Capture the cell that displays the provided text and extract its (X, Y) central coordinate. 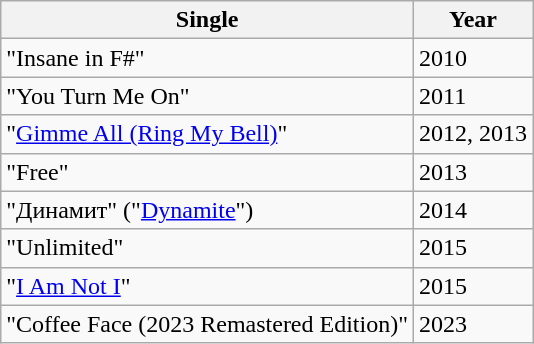
"Insane in F#" (208, 58)
Single (208, 20)
2013 (474, 172)
2014 (474, 210)
"Coffee Face (2023 Remastered Edition)" (208, 324)
"You Turn Me On" (208, 96)
2011 (474, 96)
"Unlimited" (208, 248)
2012, 2013 (474, 134)
"I Am Not I" (208, 286)
"Динамит" ("Dynamite") (208, 210)
2010 (474, 58)
2023 (474, 324)
Year (474, 20)
"Gimme All (Ring My Bell)" (208, 134)
"Free" (208, 172)
